Identify which cell holds the provided text, then report its [x, y] central coordinate. 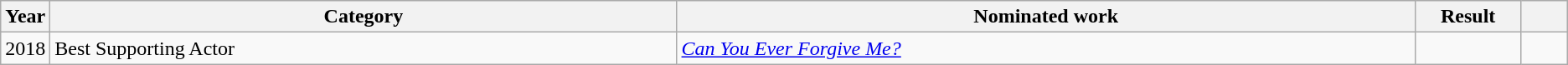
Result [1467, 17]
Nominated work [1045, 17]
Can You Ever Forgive Me? [1045, 48]
Year [25, 17]
Category [364, 17]
Best Supporting Actor [364, 48]
2018 [25, 48]
